Search for the cell housing the specified text and yield its (x, y) center coordinate. 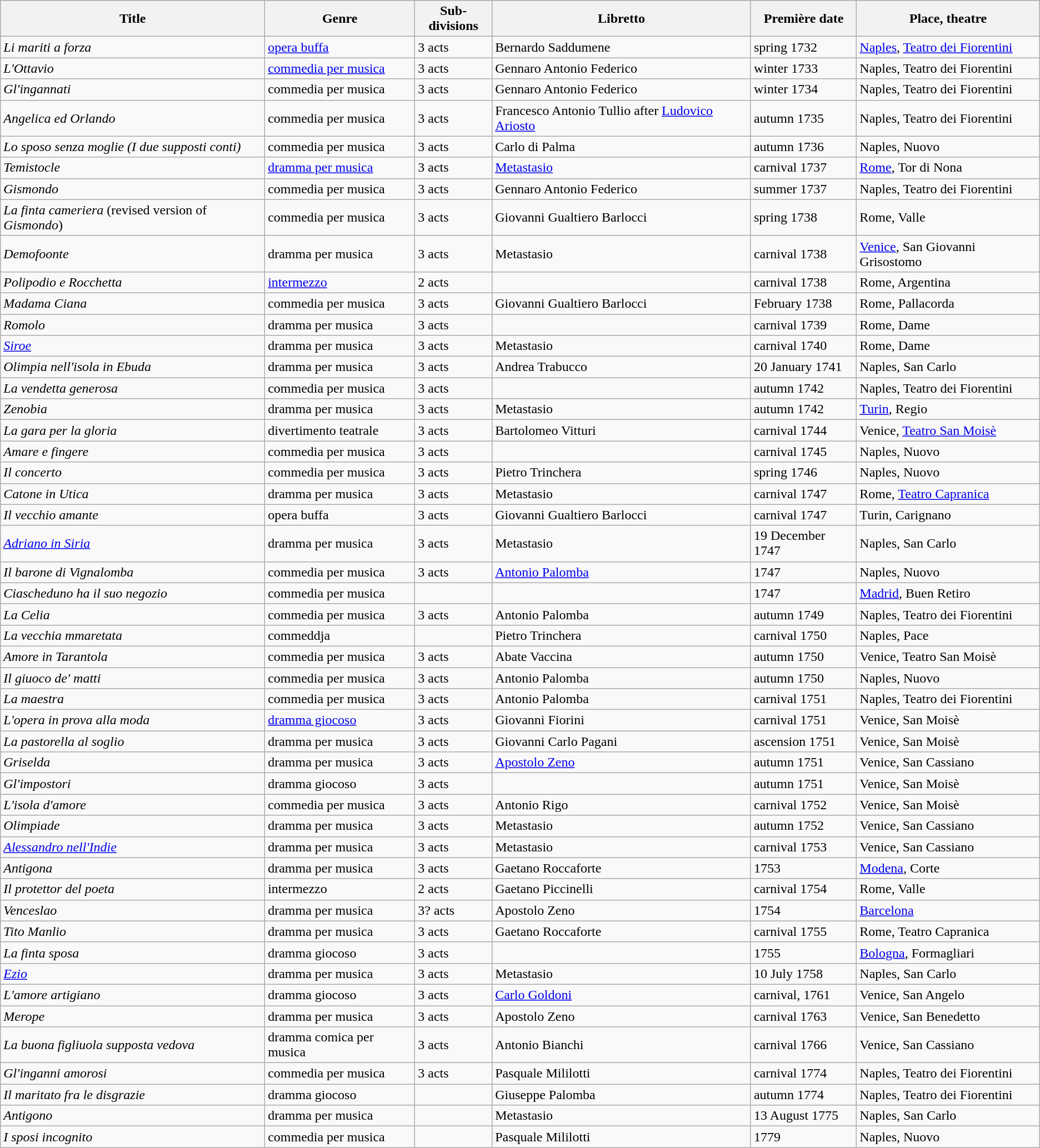
Ezio (133, 974)
Genre (340, 19)
La vendetta generosa (133, 388)
1755 (803, 953)
Bartolomeo Vitturi (622, 430)
carnival 1737 (803, 168)
1753 (803, 868)
Alessandro nell'Indie (133, 847)
La maestra (133, 699)
summer 1737 (803, 189)
Il protettor del poeta (133, 889)
carnival 1755 (803, 931)
Venice, San Angelo (948, 995)
Giovanni Carlo Pagani (622, 741)
Il concerto (133, 473)
Title (133, 19)
La gara per la gloria (133, 430)
Amare e fingere (133, 452)
Temistocle (133, 168)
spring 1732 (803, 47)
L'isola d'amore (133, 805)
carnival 1745 (803, 452)
Griselda (133, 763)
carnival 1753 (803, 847)
Carlo Goldoni (622, 995)
Libretto (622, 19)
Catone in Utica (133, 494)
carnival 1750 (803, 635)
10 July 1758 (803, 974)
Demofoonte (133, 253)
Olimpiade (133, 826)
ascension 1751 (803, 741)
L'opera in prova alla moda (133, 720)
Antonio Rigo (622, 805)
February 1738 (803, 303)
autumn 1749 (803, 614)
L'Ottavio (133, 68)
Li mariti a forza (133, 47)
Bologna, Formagliari (948, 953)
autumn 1735 (803, 118)
Antigono (133, 1116)
winter 1734 (803, 89)
Olimpia nell'isola in Ebuda (133, 367)
Madrid, Buen Retiro (948, 593)
Gl'ingannati (133, 89)
carnival 1740 (803, 346)
dramma comica per musica (340, 1045)
Romolo (133, 325)
La finta cameriera (revised version of Gismondo) (133, 218)
spring 1738 (803, 218)
Rome, Argentina (948, 282)
Adriano in Siria (133, 543)
I sposi incognito (133, 1137)
Première date (803, 19)
carnival 1752 (803, 805)
1754 (803, 910)
Il barone di Vignalomba (133, 572)
Il vecchio amante (133, 515)
Barcelona (948, 910)
Abate Vaccina (622, 656)
carnival 1763 (803, 1016)
Bernardo Saddumene (622, 47)
spring 1746 (803, 473)
Gl'impostori (133, 784)
carnival 1766 (803, 1045)
Venice, San Benedetto (948, 1016)
Gaetano Piccinelli (622, 889)
autumn 1736 (803, 147)
Turin, Carignano (948, 515)
Antonio Bianchi (622, 1045)
Il maritato fra le disgrazie (133, 1095)
20 January 1741 (803, 367)
divertimento teatrale (340, 430)
carnival, 1761 (803, 995)
Gl'inganni amorosi (133, 1074)
Amore in Tarantola (133, 656)
Gismondo (133, 189)
La buona figliuola supposta vedova (133, 1045)
La vecchia mmaretata (133, 635)
Venice, San Giovanni Grisostomo (948, 253)
Polipodio e Rocchetta (133, 282)
Giovanni Fiorini (622, 720)
Antigona (133, 868)
Sub­divisions (453, 19)
Tito Manlio (133, 931)
Francesco Antonio Tullio after Ludovico Ariosto (622, 118)
Rome, Tor di Nona (948, 168)
autumn 1774 (803, 1095)
carnival 1754 (803, 889)
Merope (133, 1016)
3? acts (453, 910)
carnival 1744 (803, 430)
carnival 1774 (803, 1074)
winter 1733 (803, 68)
Angelica ed Orlando (133, 118)
19 December 1747 (803, 543)
Carlo di Palma (622, 147)
13 August 1775 (803, 1116)
Giuseppe Palomba (622, 1095)
Ciascheduno ha il suo negozio (133, 593)
autumn 1752 (803, 826)
La finta sposa (133, 953)
La pastorella al soglio (133, 741)
L'amore artigiano (133, 995)
Andrea Trabucco (622, 367)
Turin, Regio (948, 409)
Naples, Pace (948, 635)
commeddja (340, 635)
Venceslao (133, 910)
Place, theatre (948, 19)
Zenobia (133, 409)
carnival 1739 (803, 325)
Il giuoco de' matti (133, 678)
Rome, Pallacorda (948, 303)
Modena, Corte (948, 868)
La Celia (133, 614)
Siroe (133, 346)
Madama Ciana (133, 303)
1779 (803, 1137)
Lo sposo senza moglie (I due supposti conti) (133, 147)
